Detect which cell encompasses the target text, then output its (x, y) center coordinate. 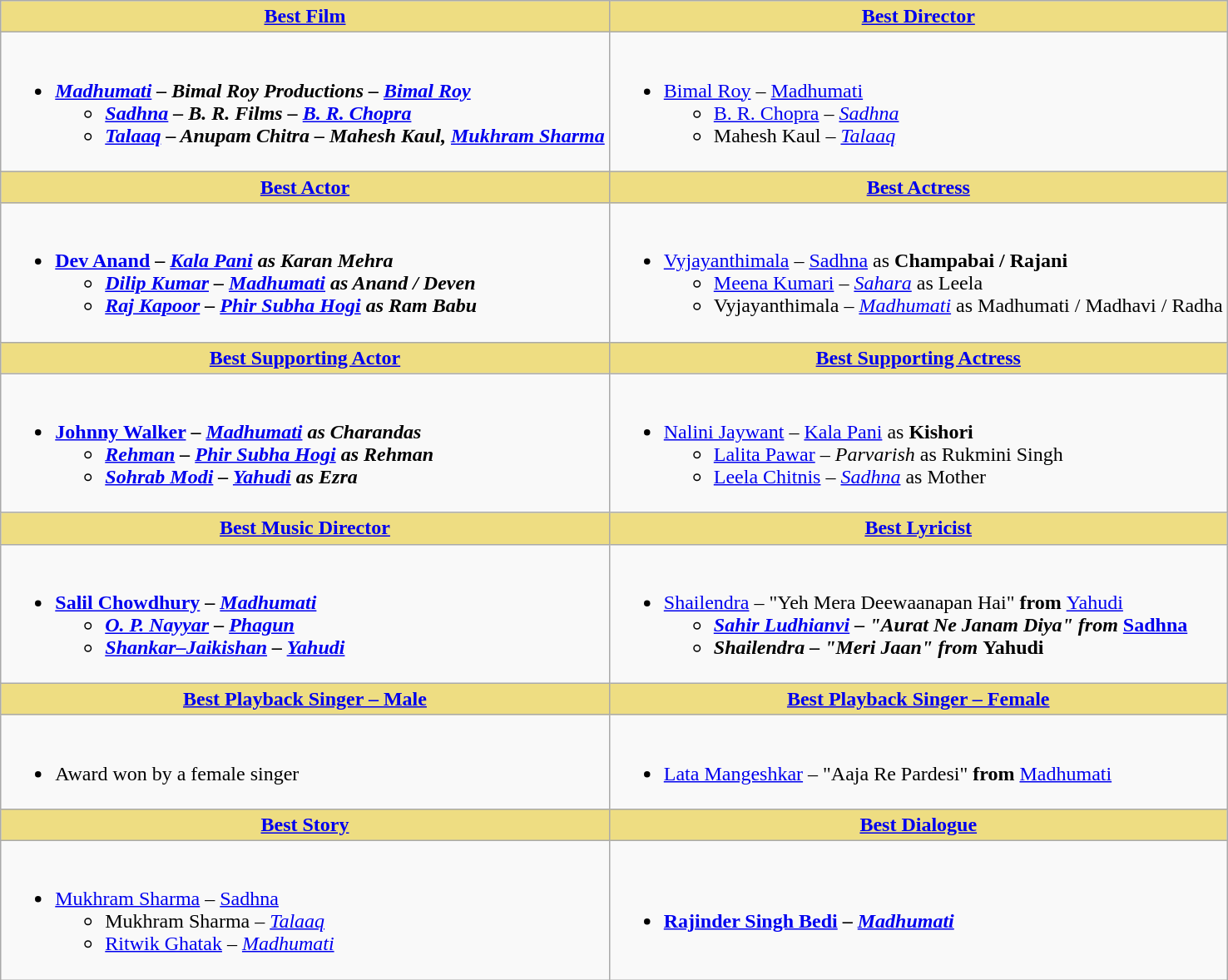
Best Playback Singer – Female (919, 699)
Best Director (919, 17)
Lata Mangeshkar – "Aaja Re Pardesi" from Madhumati (919, 762)
Madhumati – Bimal Roy Productions – Bimal RoySadhna – B. R. Films – B. R. ChopraTalaaq – Anupam Chitra – Mahesh Kaul, Mukhram Sharma (305, 101)
Best Story (305, 824)
Bimal Roy – MadhumatiB. R. Chopra – SadhnaMahesh Kaul – Talaaq (919, 101)
Best Dialogue (919, 824)
Best Actor (305, 187)
Best Lyricist (919, 528)
Dev Anand – Kala Pani as Karan MehraDilip Kumar – Madhumati as Anand / DevenRaj Kapoor – Phir Subha Hogi as Ram Babu (305, 273)
Johnny Walker – Madhumati as CharandasRehman – Phir Subha Hogi as RehmanSohrab Modi – Yahudi as Ezra (305, 443)
Rajinder Singh Bedi – Madhumati (919, 910)
Best Playback Singer – Male (305, 699)
Award won by a female singer (305, 762)
Best Supporting Actress (919, 358)
Best Supporting Actor (305, 358)
Shailendra – "Yeh Mera Deewaanapan Hai" from YahudiSahir Ludhianvi – "Aurat Ne Janam Diya" from SadhnaShailendra – "Meri Jaan" from Yahudi (919, 614)
Best Music Director (305, 528)
Mukhram Sharma – SadhnaMukhram Sharma – TalaaqRitwik Ghatak – Madhumati (305, 910)
Best Film (305, 17)
Salil Chowdhury – MadhumatiO. P. Nayyar – PhagunShankar–Jaikishan – Yahudi (305, 614)
Nalini Jaywant – Kala Pani as KishoriLalita Pawar – Parvarish as Rukmini SinghLeela Chitnis – Sadhna as Mother (919, 443)
Vyjayanthimala – Sadhna as Champabai / RajaniMeena Kumari – Sahara as LeelaVyjayanthimala – Madhumati as Madhumati / Madhavi / Radha (919, 273)
Best Actress (919, 187)
